Extract the (x, y) coordinate from the center of the cell holding the provided text.  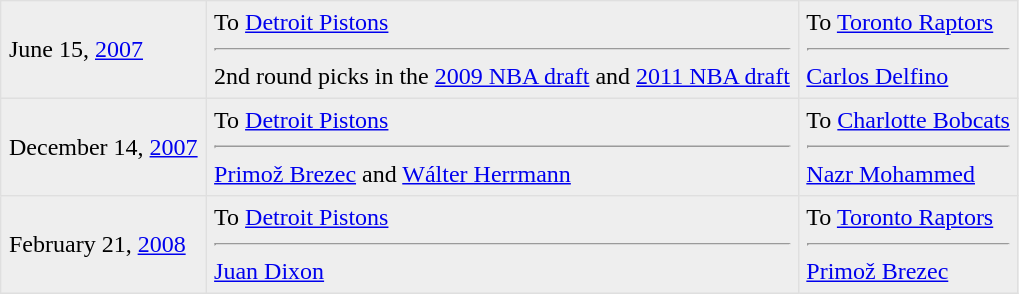
February 21, 2008 (104, 245)
To Toronto RaptorsCarlos Delfino (908, 50)
To Charlotte BobcatsNazr Mohammed (908, 147)
To Detroit Pistons2nd round picks in the 2009 NBA draft and 2011 NBA draft (502, 50)
June 15, 2007 (104, 50)
To Detroit PistonsPrimož Brezec and Wálter Herrmann (502, 147)
To Toronto RaptorsPrimož Brezec (908, 245)
December 14, 2007 (104, 147)
To Detroit PistonsJuan Dixon (502, 245)
